Determine the (X, Y) coordinate at the center of the cell enclosing the given text.  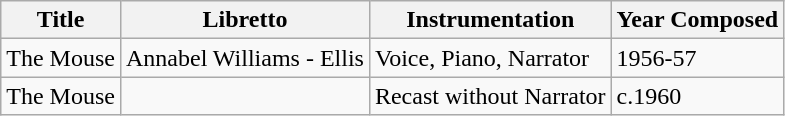
Instrumentation (490, 20)
Title (61, 20)
Annabel Williams - Ellis (244, 58)
Year Composed (698, 20)
Libretto (244, 20)
1956-57 (698, 58)
c.1960 (698, 96)
Voice, Piano, Narrator (490, 58)
Recast without Narrator (490, 96)
